Determine the (x, y) coordinate at the center of the cell enclosing the given text.  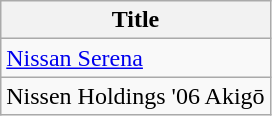
Nissan Serena (136, 58)
Nissen Holdings '06 Akigō (136, 96)
Title (136, 20)
